Identify which cell holds the provided text, then report its [X, Y] central coordinate. 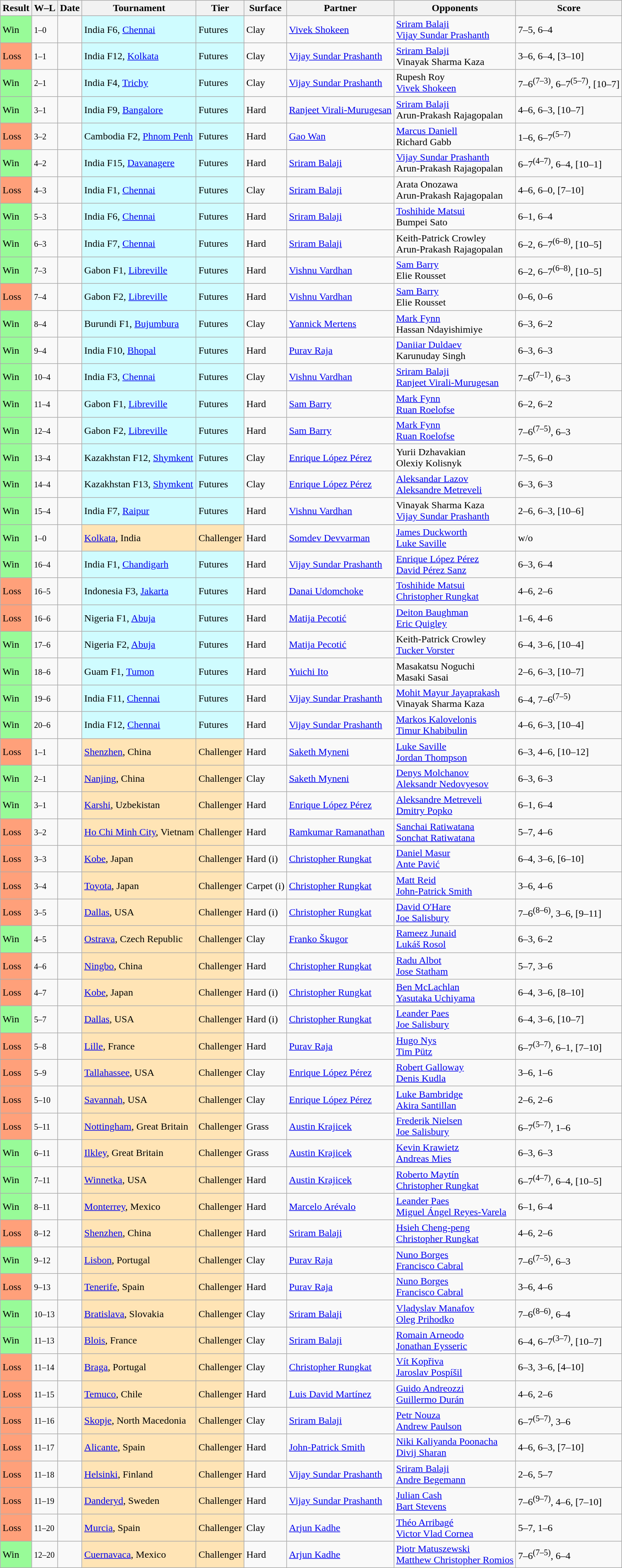
Enrique López Pérez David Pérez Sanz [455, 564]
Score [569, 8]
Partner [340, 8]
India F1, Chandigarh [139, 564]
Vinayak Sharma Kaza Vijay Sundar Prashanth [455, 511]
4–7 [44, 993]
Romain Arneodo Jonathan Eysseric [455, 1341]
7–3 [44, 270]
Deiton Baughman Eric Quigley [455, 618]
11–17 [44, 1448]
David O'Hare Joe Salisbury [455, 912]
Markos Kalovelonis Timur Khabibulin [455, 725]
Gao Wan [340, 137]
Kazakhstan F12, Shymkent [139, 457]
5–3 [44, 216]
3–6, 6–4, [3–10] [569, 56]
Leander Paes Joe Salisbury [455, 1019]
7–4 [44, 297]
Rupesh Roy Vivek Shokeen [455, 83]
Arata Onozawa Arun-Prakash Rajagopalan [455, 190]
Roberto Maytín Christopher Rungkat [455, 1179]
Sriram Balaji Vinayak Sharma Kaza [455, 56]
Leander Paes Miguel Ángel Reyes-Varela [455, 1207]
Ramkumar Ramanathan [340, 832]
India F7, Chennai [139, 243]
Tournament [139, 8]
6–4, 3–6, [10–7] [569, 1019]
5–7, 1–6 [569, 1527]
2–6, 5–7 [569, 1474]
Sriram Balaji Arun-Prakash Rajagopalan [455, 109]
16–6 [44, 618]
Tenerife, Spain [139, 1287]
Kolkata, India [139, 538]
Nigeria F1, Abuja [139, 618]
Lille, France [139, 1046]
11–18 [44, 1474]
15–4 [44, 511]
5–9 [44, 1072]
Daniiar Duldaev Karunuday Singh [455, 350]
Luke Bambridge Akira Santillan [455, 1100]
Temuco, Chile [139, 1394]
Daniel Masur Ante Pavić [455, 859]
11–4 [44, 404]
Karshi, Uzbekistan [139, 805]
Masakatsu Noguchi Masaki Sasai [455, 671]
6–7(4–7), 6–4, [10–1] [569, 163]
Nigeria F2, Abuja [139, 645]
20–6 [44, 725]
Luis David Martínez [340, 1394]
6–3 [44, 243]
12–20 [44, 1554]
2–6, 6–3, [10–6] [569, 511]
Hugo Nys Tim Pütz [455, 1046]
India F15, Davanagere [139, 163]
6–4, 6–7(3–7), [10–7] [569, 1341]
Marcelo Arévalo [340, 1207]
Kazakhstan F13, Shymkent [139, 484]
4–2 [44, 163]
Cambodia F2, Phnom Penh [139, 137]
11–13 [44, 1341]
5–7 [44, 1019]
11–14 [44, 1367]
7–6(7–3), 6–7(5–7), [10–7] [569, 83]
Toyota, Japan [139, 886]
Result [16, 8]
3–6, 1–6 [569, 1072]
Yurii Dzhavakian Olexiy Kolisnyk [455, 457]
5–10 [44, 1100]
4–6, 6–3, [7–10] [569, 1448]
Indonesia F3, Jakarta [139, 591]
8–11 [44, 1207]
James Duckworth Luke Saville [455, 538]
10–4 [44, 378]
10–13 [44, 1313]
Alicante, Spain [139, 1448]
8–4 [44, 323]
w/o [569, 538]
2–6, 2–6 [569, 1100]
3–3 [44, 859]
17–6 [44, 645]
4–6, 6–3, [10–4] [569, 725]
9–12 [44, 1260]
India F10, Bhopal [139, 350]
4–5 [44, 939]
7–6(9–7), 4–6, [7–10] [569, 1501]
Blois, France [139, 1341]
5–11 [44, 1126]
Sriram Balaji Ranjeet Virali-Murugesan [455, 378]
Piotr Matuszewski Matthew Christopher Romios [455, 1554]
6–7(3–7), 6–1, [7–10] [569, 1046]
13–4 [44, 457]
Danai Udomchoke [340, 591]
1–6, 4–6 [569, 618]
7–6(8–6), 6–4 [569, 1313]
India F4, Trichy [139, 83]
Skopje, North Macedonia [139, 1420]
Braga, Portugal [139, 1367]
India F12, Kolkata [139, 56]
India F9, Bangalore [139, 109]
16–5 [44, 591]
Rameez Junaid Lukáš Rosol [455, 939]
Frederik Nielsen Joe Salisbury [455, 1126]
6–4, 7–6(7–5) [569, 698]
2–6, 6–3, [10–7] [569, 671]
Bratislava, Slovakia [139, 1313]
6–3, 4–6, [10–12] [569, 752]
7–11 [44, 1179]
4–3 [44, 190]
Théo Arribagé Victor Vlad Cornea [455, 1527]
Carpet (i) [265, 886]
John-Patrick Smith [340, 1448]
India F1, Chennai [139, 190]
6–4, 3–6, [8–10] [569, 993]
Mohit Mayur Jayaprakash Vinayak Sharma Kaza [455, 698]
Sanchai Ratiwatana Sonchat Ratiwatana [455, 832]
3–5 [44, 912]
9–13 [44, 1287]
Vijay Sundar Prashanth Arun-Prakash Rajagopalan [455, 163]
Niki Kaliyanda Poonacha Divij Sharan [455, 1448]
India F3, Chennai [139, 378]
6–4, 3–6, [6–10] [569, 859]
6–4, 3–6, [10–4] [569, 645]
Aleksandar Lazov Aleksandre Metreveli [455, 484]
16–4 [44, 564]
11–19 [44, 1501]
12–4 [44, 431]
Ben McLachlan Yasutaka Uchiyama [455, 993]
8–12 [44, 1234]
Date [70, 8]
Guido Andreozzi Guillermo Durán [455, 1394]
7–6(8–6), 3–6, [9–11] [569, 912]
11–16 [44, 1420]
Vít Kopřiva Jaroslav Pospíšil [455, 1367]
4–6, 6–3, [10–7] [569, 109]
Tier [220, 8]
4–6 [44, 966]
Mark Fynn Hassan Ndayishimiye [455, 323]
Helsinki, Finland [139, 1474]
Winnetka, USA [139, 1179]
India F12, Chennai [139, 725]
Julian Cash Bart Stevens [455, 1501]
Keith-Patrick Crowley Arun-Prakash Rajagopalan [455, 243]
9–4 [44, 350]
Ningbo, China [139, 966]
6–11 [44, 1153]
Sriram Balaji Andre Begemann [455, 1474]
Petr Nouza Andrew Paulson [455, 1420]
Denys Molchanov Aleksandr Nedovyesov [455, 779]
11–20 [44, 1527]
Danderyd, Sweden [139, 1501]
Yuichi Ito [340, 671]
Monterrey, Mexico [139, 1207]
Tallahassee, USA [139, 1072]
Toshihide Matsui Bumpei Sato [455, 216]
Toshihide Matsui Christopher Rungkat [455, 591]
6–3, 6–4 [569, 564]
Lisbon, Portugal [139, 1260]
0–6, 0–6 [569, 297]
Matt Reid John-Patrick Smith [455, 886]
Hsieh Cheng-peng Christopher Rungkat [455, 1234]
Savannah, USA [139, 1100]
Nottingham, Great Britain [139, 1126]
7–6(7–1), 6–3 [569, 378]
5–8 [44, 1046]
4–6, 6–0, [7–10] [569, 190]
Vivek Shokeen [340, 30]
Yannick Mertens [340, 323]
11–15 [44, 1394]
Luke Saville Jordan Thompson [455, 752]
Ostrava, Czech Republic [139, 939]
Cuernavaca, Mexico [139, 1554]
Ho Chi Minh City, Vietnam [139, 832]
Surface [265, 8]
Keith-Patrick Crowley Tucker Vorster [455, 645]
Aleksandre Metreveli Dmitry Popko [455, 805]
6–3, 3–6, [4–10] [569, 1367]
Somdev Devvarman [340, 538]
5–7, 3–6 [569, 966]
Vladyslav Manafov Oleg Prihodko [455, 1313]
India F7, Raipur [139, 511]
Marcus Daniell Richard Gabb [455, 137]
Franko Škugor [340, 939]
7–5, 6–0 [569, 457]
Robert Galloway Denis Kudla [455, 1072]
14–4 [44, 484]
Opponents [455, 8]
3–4 [44, 886]
6–7(5–7), 3–6 [569, 1420]
Ranjeet Virali-Murugesan [340, 109]
6–7(4–7), 6–4, [10–5] [569, 1179]
6–2, 6–2 [569, 404]
1–6, 6–7(5–7) [569, 137]
7–6(7–5), 6–4 [569, 1554]
18–6 [44, 671]
Guam F1, Tumon [139, 671]
Kevin Krawietz Andreas Mies [455, 1153]
Burundi F1, Bujumbura [139, 323]
7–5, 6–4 [569, 30]
5–7, 4–6 [569, 832]
W–L [44, 8]
6–7(5–7), 1–6 [569, 1126]
Murcia, Spain [139, 1527]
19–6 [44, 698]
India F11, Chennai [139, 698]
Radu Albot Jose Statham [455, 966]
Sriram Balaji Vijay Sundar Prashanth [455, 30]
Ilkley, Great Britain [139, 1153]
Nanjing, China [139, 779]
